Find where the given text appears and provide that cell's center as (x, y) coordinate. 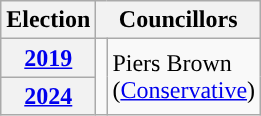
Piers Brown(Conservative) (184, 77)
Councillors (178, 20)
2024 (48, 96)
Election (48, 20)
2019 (48, 58)
